Search for the cell housing the specified text and yield its (x, y) center coordinate. 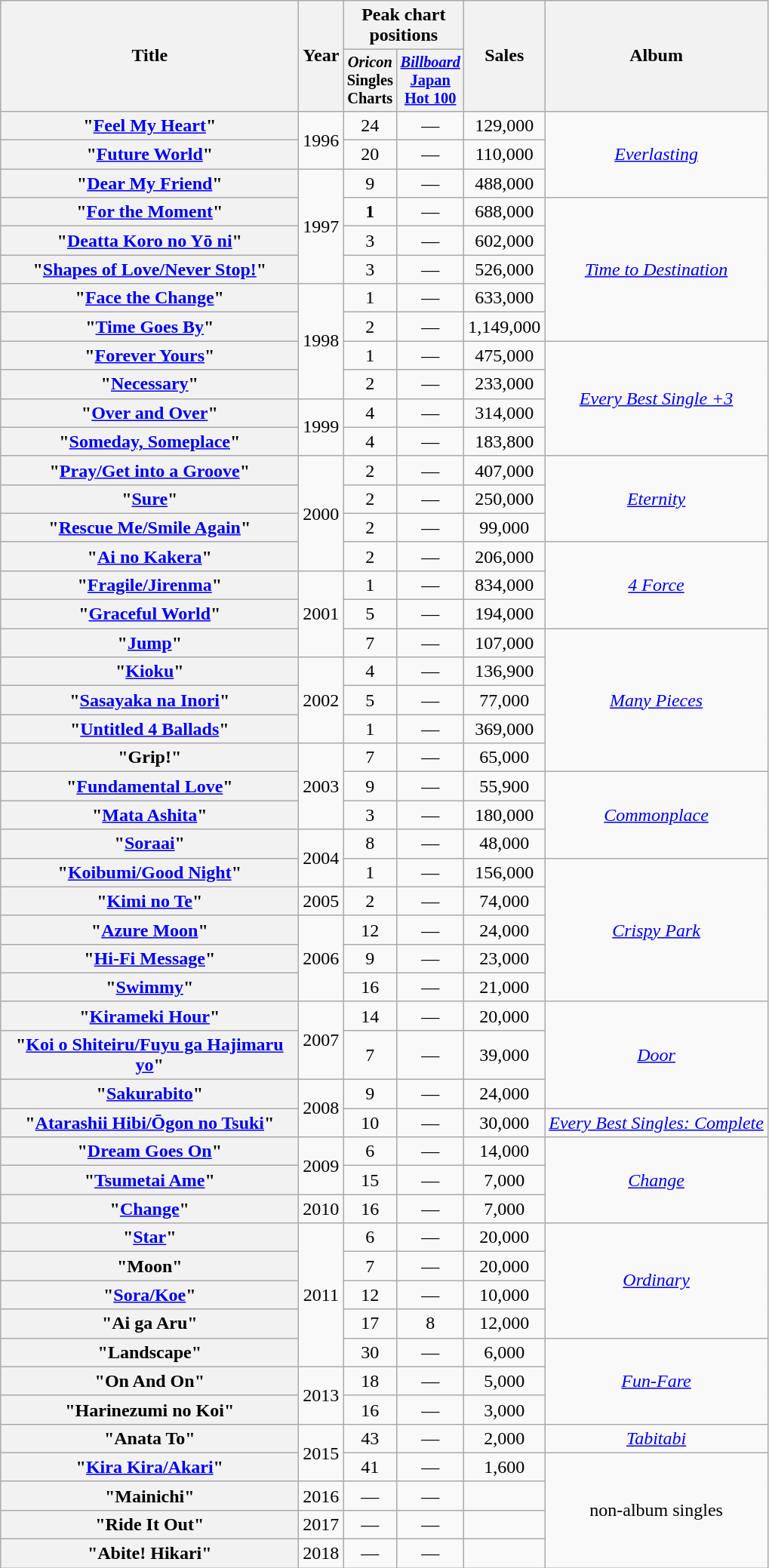
30 (370, 1352)
20 (370, 155)
"Deatta Koro no Yō ni" (149, 241)
"Soraai" (149, 844)
"Fundamental Love" (149, 786)
"Atarashii Hibi/Ōgon no Tsuki" (149, 1123)
Everlasting (657, 154)
non-album singles (657, 1510)
14 (370, 1016)
Change (657, 1180)
156,000 (504, 872)
41 (370, 1467)
5,000 (504, 1381)
"Fragile/Jirenma" (149, 585)
"Abite! Hikari" (149, 1554)
3,000 (504, 1410)
2010 (321, 1209)
"Kimi no Te" (149, 901)
17 (370, 1324)
"Pray/Get into a Groove" (149, 470)
2004 (321, 858)
"Kira Kira/Akari" (149, 1467)
1998 (321, 341)
"Shapes of Love/Never Stop!" (149, 269)
"Dream Goes On" (149, 1151)
"Harinezumi no Koi" (149, 1410)
18 (370, 1381)
1,600 (504, 1467)
1997 (321, 226)
"Mainichi" (149, 1496)
Time to Destination (657, 269)
136,900 (504, 672)
99,000 (504, 527)
Commonplace (657, 815)
"Forever Yours" (149, 355)
"Dear My Friend" (149, 183)
"Over and Over" (149, 413)
10,000 (504, 1295)
"Landscape" (149, 1352)
183,800 (504, 441)
688,000 (504, 212)
Every Best Single +3 (657, 398)
12,000 (504, 1324)
2000 (321, 513)
Every Best Singles: Complete (657, 1123)
"For the Moment" (149, 212)
2013 (321, 1395)
"Jump" (149, 643)
Many Pieces (657, 700)
"Koibumi/Good Night" (149, 872)
834,000 (504, 585)
"Time Goes By" (149, 327)
"Koi o Shiteiru/Fuyu ga Hajimaru yo" (149, 1055)
Door (657, 1055)
"Kirameki Hour" (149, 1016)
2001 (321, 613)
2017 (321, 1524)
Eternity (657, 499)
194,000 (504, 614)
30,000 (504, 1123)
"Graceful World" (149, 614)
39,000 (504, 1055)
"Sora/Koe" (149, 1295)
"Swimmy" (149, 987)
Peak chart positions (404, 26)
Crispy Park (657, 930)
77,000 (504, 700)
14,000 (504, 1151)
"Moon" (149, 1266)
Album (657, 56)
Fun-Fare (657, 1381)
2011 (321, 1295)
Ordinary (657, 1281)
2008 (321, 1108)
Billboard Japan Hot 100 (430, 81)
"Feel My Heart" (149, 125)
"Sakurabito" (149, 1094)
1996 (321, 140)
2005 (321, 901)
407,000 (504, 470)
633,000 (504, 298)
250,000 (504, 499)
2,000 (504, 1438)
1999 (321, 427)
"Untitled 4 Ballads" (149, 729)
23,000 (504, 958)
"Hi-Fi Message" (149, 958)
"Someday, Someplace" (149, 441)
"Ai no Kakera" (149, 556)
314,000 (504, 413)
"Change" (149, 1209)
2009 (321, 1166)
488,000 (504, 183)
Year (321, 56)
15 (370, 1180)
129,000 (504, 125)
233,000 (504, 384)
"Necessary" (149, 384)
107,000 (504, 643)
"Ai ga Aru" (149, 1324)
602,000 (504, 241)
65,000 (504, 758)
110,000 (504, 155)
10 (370, 1123)
48,000 (504, 844)
4 Force (657, 585)
"Kioku" (149, 672)
"Rescue Me/Smile Again" (149, 527)
2016 (321, 1496)
"On And On" (149, 1381)
43 (370, 1438)
Title (149, 56)
Sales (504, 56)
"Grip!" (149, 758)
Oricon Singles Charts (370, 81)
55,900 (504, 786)
"Azure Moon" (149, 930)
"Sure" (149, 499)
"Ride It Out" (149, 1524)
2003 (321, 786)
2002 (321, 700)
"Future World" (149, 155)
6,000 (504, 1352)
475,000 (504, 355)
24 (370, 125)
206,000 (504, 556)
369,000 (504, 729)
"Mata Ashita" (149, 815)
"Tsumetai Ame" (149, 1180)
21,000 (504, 987)
2015 (321, 1453)
1,149,000 (504, 327)
"Sasayaka na Inori" (149, 700)
2007 (321, 1040)
526,000 (504, 269)
2018 (321, 1554)
180,000 (504, 815)
"Star" (149, 1237)
2006 (321, 958)
"Anata To" (149, 1438)
"Face the Change" (149, 298)
74,000 (504, 901)
Tabitabi (657, 1438)
